Return the (x, y) coordinate for the center point of the cell that contains the specified text.  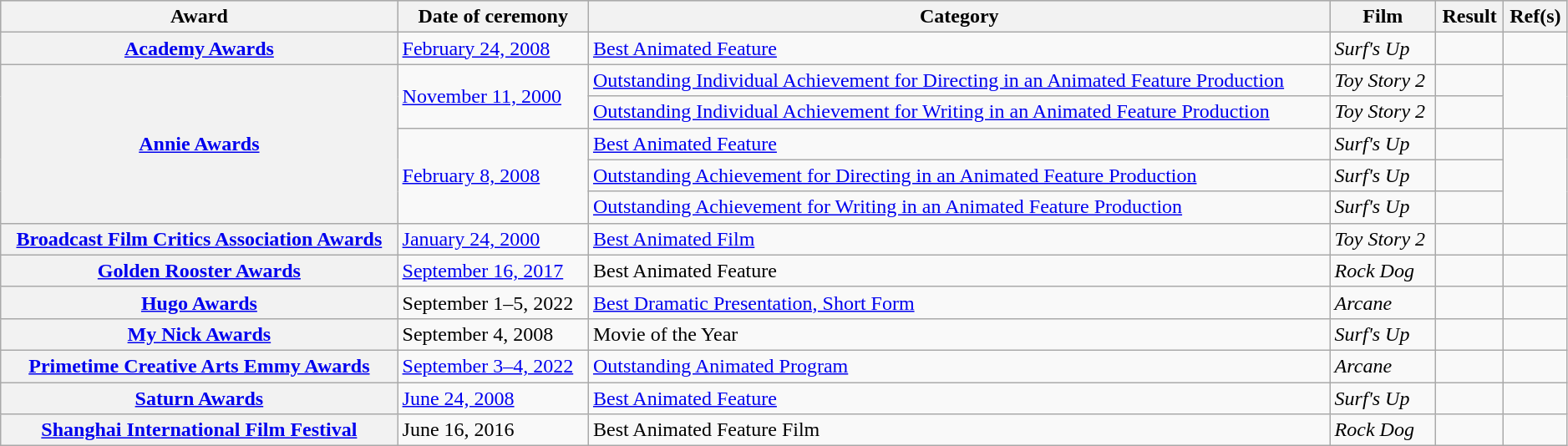
Golden Rooster Awards (199, 271)
September 3–4, 2022 (493, 366)
Outstanding Achievement for Directing in an Animated Feature Production (959, 175)
Date of ceremony (493, 17)
September 4, 2008 (493, 334)
Award (199, 17)
Primetime Creative Arts Emmy Awards (199, 366)
Outstanding Individual Achievement for Writing in an Animated Feature Production (959, 112)
Best Animated Feature Film (959, 430)
September 1–5, 2022 (493, 302)
June 16, 2016 (493, 430)
Category (959, 17)
Film (1383, 17)
My Nick Awards (199, 334)
Outstanding Animated Program (959, 366)
Annie Awards (199, 144)
February 8, 2008 (493, 175)
January 24, 2000 (493, 239)
Saturn Awards (199, 398)
Ref(s) (1535, 17)
November 11, 2000 (493, 96)
Shanghai International Film Festival (199, 430)
Best Animated Film (959, 239)
June 24, 2008 (493, 398)
September 16, 2017 (493, 271)
February 24, 2008 (493, 48)
Result (1470, 17)
Best Dramatic Presentation, Short Form (959, 302)
Hugo Awards (199, 302)
Movie of the Year (959, 334)
Outstanding Individual Achievement for Directing in an Animated Feature Production (959, 80)
Broadcast Film Critics Association Awards (199, 239)
Outstanding Achievement for Writing in an Animated Feature Production (959, 207)
Academy Awards (199, 48)
